Determine the [x, y] coordinate at the center of the cell enclosing the given text.  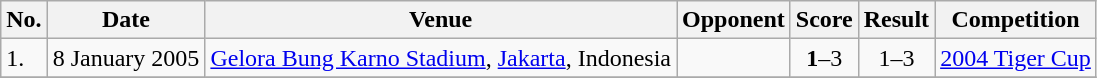
Competition [1016, 20]
Date [126, 20]
Venue [441, 20]
Opponent [733, 20]
8 January 2005 [126, 58]
2004 Tiger Cup [1016, 58]
Result [896, 20]
1. [24, 58]
No. [24, 20]
Score [824, 20]
Gelora Bung Karno Stadium, Jakarta, Indonesia [441, 58]
